Locate the cell with the specified text and output its [X, Y] center coordinate. 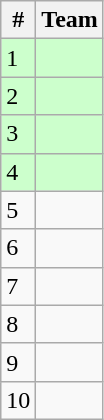
9 [18, 362]
10 [18, 400]
5 [18, 210]
4 [18, 172]
7 [18, 286]
# [18, 20]
Team [70, 20]
8 [18, 324]
6 [18, 248]
3 [18, 134]
2 [18, 96]
1 [18, 58]
